Search for the cell housing the specified text and yield its (X, Y) center coordinate. 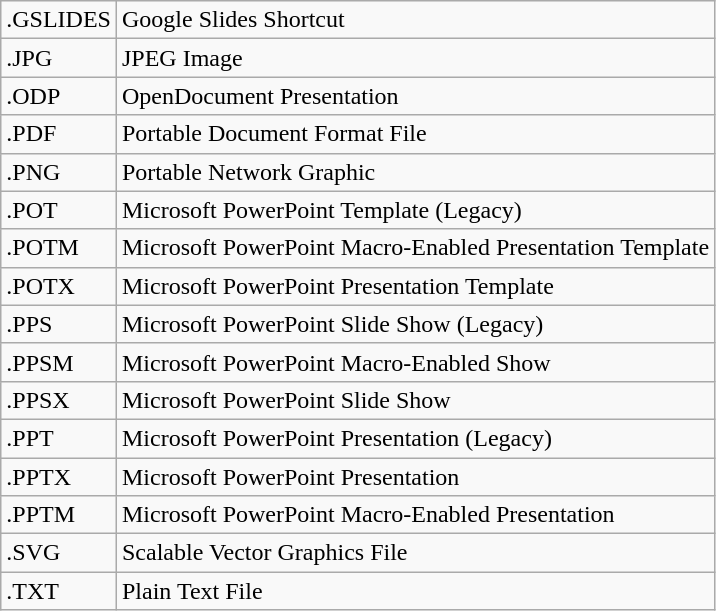
OpenDocument Presentation (415, 96)
Portable Document Format File (415, 134)
JPEG Image (415, 58)
.PPTM (59, 515)
Microsoft PowerPoint Slide Show (415, 400)
.POTX (59, 286)
.PPS (59, 324)
Microsoft PowerPoint Macro-Enabled Show (415, 362)
.PPSX (59, 400)
.ODP (59, 96)
.PPT (59, 438)
Google Slides Shortcut (415, 20)
Portable Network Graphic (415, 172)
.POT (59, 210)
.GSLIDES (59, 20)
Microsoft PowerPoint Macro-Enabled Presentation Template (415, 248)
.POTM (59, 248)
.TXT (59, 591)
Plain Text File (415, 591)
.PDF (59, 134)
.PPSM (59, 362)
.PNG (59, 172)
.PPTX (59, 477)
Microsoft PowerPoint Presentation (415, 477)
Microsoft PowerPoint Slide Show (Legacy) (415, 324)
Microsoft PowerPoint Macro-Enabled Presentation (415, 515)
.JPG (59, 58)
Microsoft PowerPoint Template (Legacy) (415, 210)
Microsoft PowerPoint Presentation (Legacy) (415, 438)
Scalable Vector Graphics File (415, 553)
Microsoft PowerPoint Presentation Template (415, 286)
.SVG (59, 553)
